Find where the given text appears and provide that cell's center as [X, Y] coordinate. 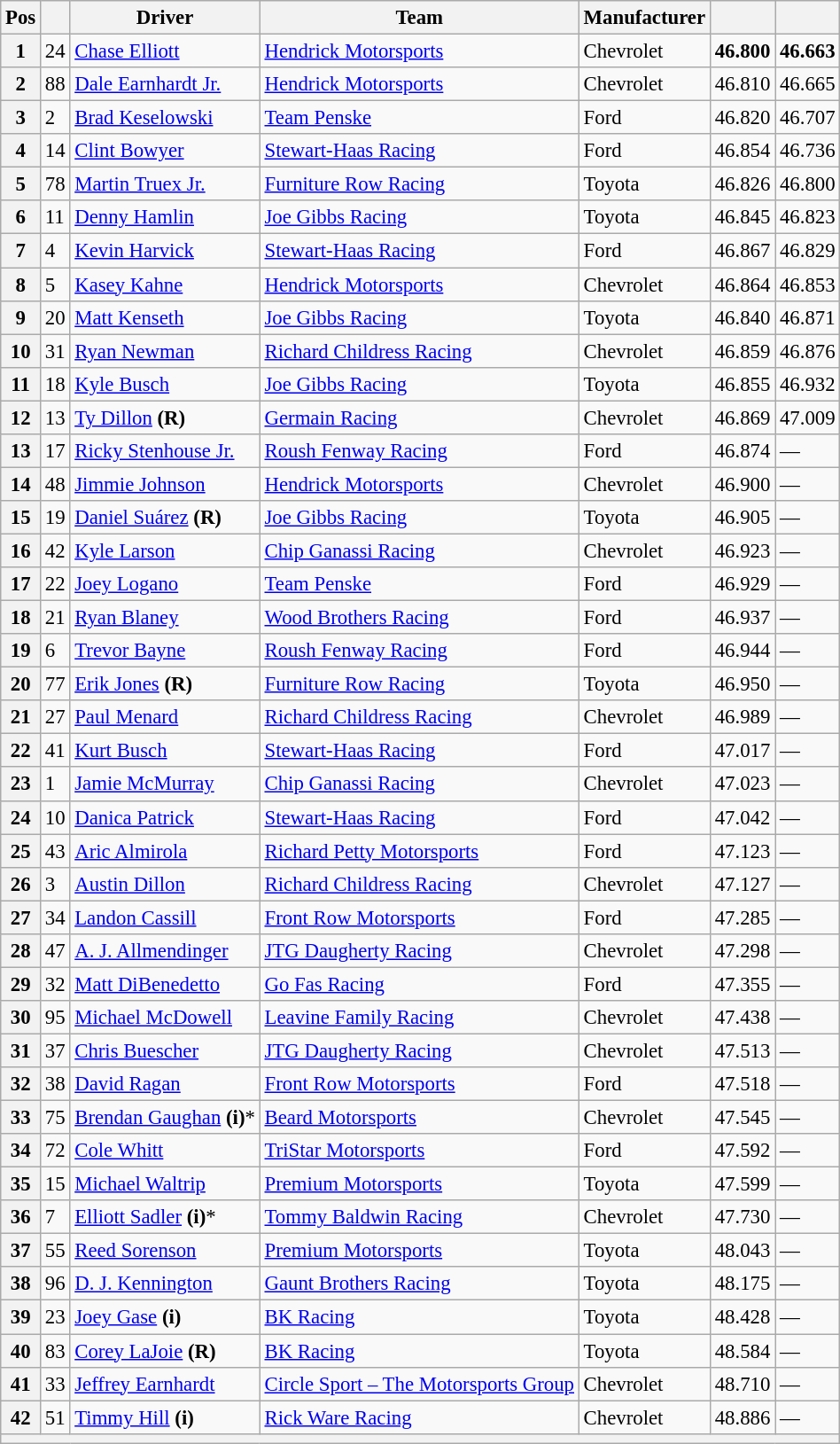
46.859 [743, 351]
46.829 [808, 251]
46.823 [808, 217]
40 [21, 1351]
51 [55, 1417]
47.592 [743, 1151]
Kevin Harvick [165, 251]
Beard Motorsports [419, 1118]
Denny Hamlin [165, 217]
25 [21, 851]
26 [21, 884]
Dale Earnhardt Jr. [165, 84]
Kasey Kahne [165, 285]
Clint Bowyer [165, 151]
Jamie McMurray [165, 784]
47.017 [743, 751]
Michael McDowell [165, 1018]
47.285 [743, 917]
Jimmie Johnson [165, 484]
Kyle Busch [165, 384]
47.023 [743, 784]
Chris Buescher [165, 1050]
55 [55, 1251]
Circle Sport – The Motorsports Group [419, 1384]
Rick Ware Racing [419, 1417]
Team [419, 18]
47.123 [743, 851]
16 [21, 550]
Joey Logano [165, 584]
Matt Kenseth [165, 317]
47.355 [743, 984]
46.937 [743, 618]
9 [21, 317]
48.710 [743, 1384]
77 [55, 684]
Paul Menard [165, 717]
36 [21, 1217]
Corey LaJoie (R) [165, 1351]
46.663 [808, 51]
46.736 [808, 151]
95 [55, 1018]
46.923 [743, 550]
46.905 [743, 518]
Ricky Stenhouse Jr. [165, 451]
Pos [21, 18]
47.518 [743, 1084]
46.854 [743, 151]
72 [55, 1151]
28 [21, 951]
48.584 [743, 1351]
Go Fas Racing [419, 984]
Aric Almirola [165, 851]
78 [55, 184]
46.853 [808, 285]
Matt DiBenedetto [165, 984]
48 [55, 484]
David Ragan [165, 1084]
Kyle Larson [165, 550]
29 [21, 984]
Erik Jones (R) [165, 684]
A. J. Allmendinger [165, 951]
Manufacturer [644, 18]
47.513 [743, 1050]
Austin Dillon [165, 884]
Tommy Baldwin Racing [419, 1217]
46.950 [743, 684]
46.820 [743, 118]
Brad Keselowski [165, 118]
47.009 [808, 418]
48.428 [743, 1317]
46.810 [743, 84]
D. J. Kennington [165, 1284]
Gaunt Brothers Racing [419, 1284]
46.929 [743, 584]
Martin Truex Jr. [165, 184]
88 [55, 84]
30 [21, 1018]
46.845 [743, 217]
8 [21, 285]
Chase Elliott [165, 51]
48.043 [743, 1251]
46.840 [743, 317]
96 [55, 1284]
Timmy Hill (i) [165, 1417]
48.886 [743, 1417]
Leavine Family Racing [419, 1018]
Ryan Blaney [165, 618]
12 [21, 418]
46.932 [808, 384]
Jeffrey Earnhardt [165, 1384]
Joey Gase (i) [165, 1317]
Germain Racing [419, 418]
46.900 [743, 484]
Trevor Bayne [165, 651]
Elliott Sadler (i)* [165, 1217]
TriStar Motorsports [419, 1151]
Brendan Gaughan (i)* [165, 1118]
Reed Sorenson [165, 1251]
35 [21, 1184]
Driver [165, 18]
46.665 [808, 84]
47.599 [743, 1184]
46.944 [743, 651]
46.864 [743, 285]
Landon Cassill [165, 917]
46.855 [743, 384]
48.175 [743, 1284]
83 [55, 1351]
46.876 [808, 351]
46.989 [743, 717]
Michael Waltrip [165, 1184]
47.438 [743, 1018]
46.867 [743, 251]
75 [55, 1118]
47 [55, 951]
47.298 [743, 951]
47.127 [743, 884]
Ty Dillon (R) [165, 418]
Cole Whitt [165, 1151]
46.874 [743, 451]
Kurt Busch [165, 751]
47.042 [743, 817]
47.545 [743, 1118]
46.869 [743, 418]
46.871 [808, 317]
46.707 [808, 118]
47.730 [743, 1217]
46.826 [743, 184]
39 [21, 1317]
Richard Petty Motorsports [419, 851]
43 [55, 851]
Wood Brothers Racing [419, 618]
Danica Patrick [165, 817]
Daniel Suárez (R) [165, 518]
Ryan Newman [165, 351]
